Detect which cell encompasses the target text, then output its (X, Y) center coordinate. 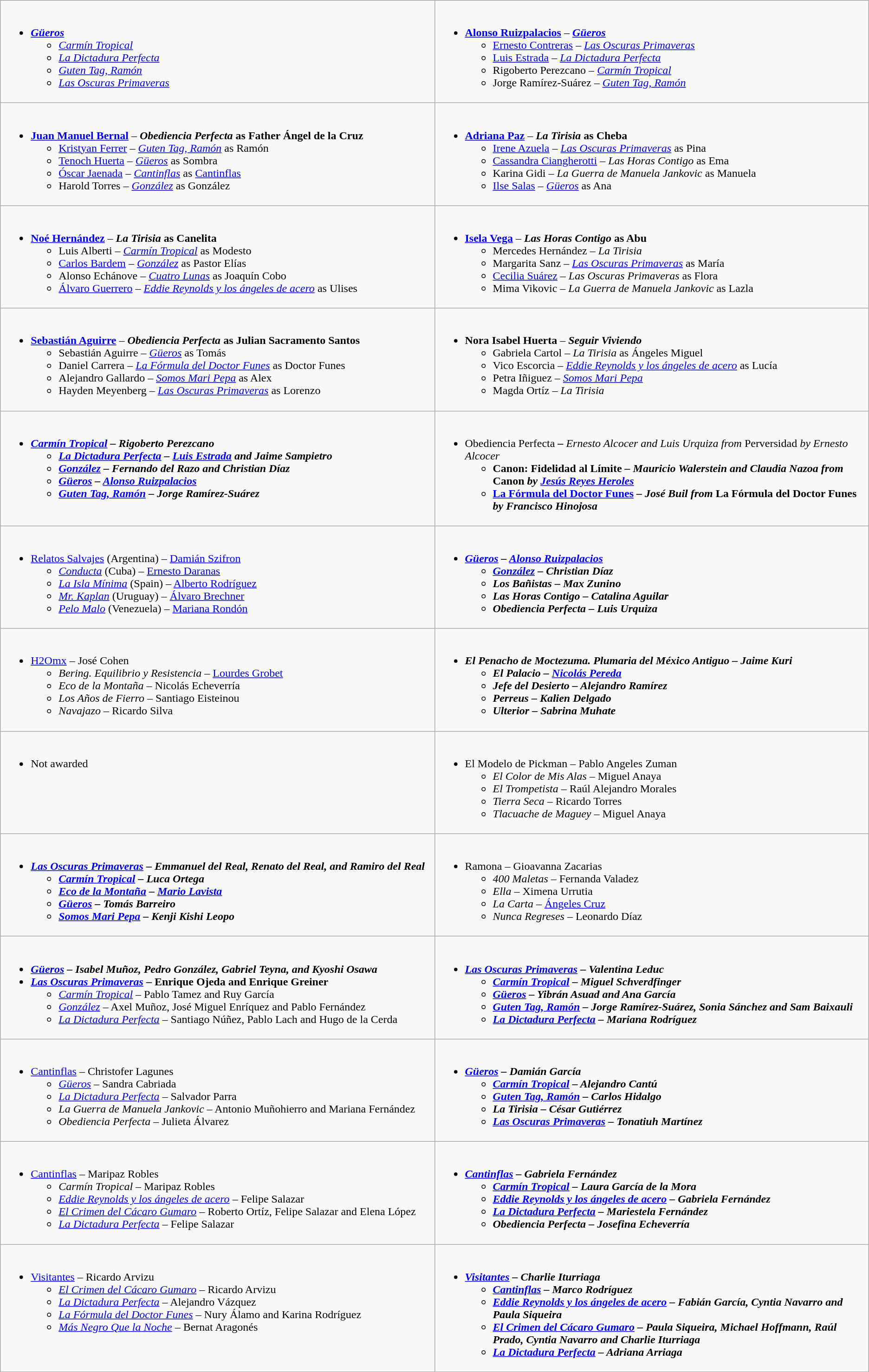
Güeros – Alonso RuizpalaciosGonzález – Christian DíazLos Bañistas – Max ZuninoLas Horas Contigo – Catalina AguilarObediencia Perfecta – Luis Urquiza (652, 577)
GüerosCarmín TropicalLa Dictadura PerfectaGuten Tag, RamónLas Oscuras Primaveras (217, 52)
Not awarded (217, 783)
Ramona – Gioavanna Zacarias400 Maletas – Fernanda ValadezElla – Ximena UrrutiaLa Carta – Ángeles CruzNunca Regreses – Leonardo Díaz (652, 885)
